Return the (x, y) coordinate for the center point of the cell that contains the specified text.  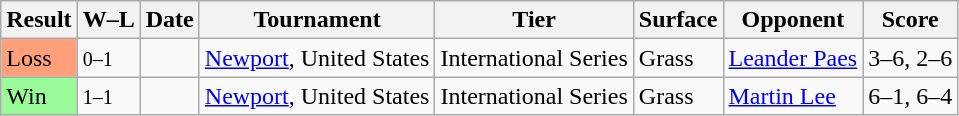
3–6, 2–6 (910, 58)
6–1, 6–4 (910, 96)
Score (910, 20)
Tier (534, 20)
1–1 (108, 96)
Loss (39, 58)
Tournament (317, 20)
Result (39, 20)
0–1 (108, 58)
Win (39, 96)
Surface (678, 20)
W–L (108, 20)
Leander Paes (793, 58)
Date (170, 20)
Martin Lee (793, 96)
Opponent (793, 20)
